Output the (x, y) coordinate of the center of the cell containing the given text.  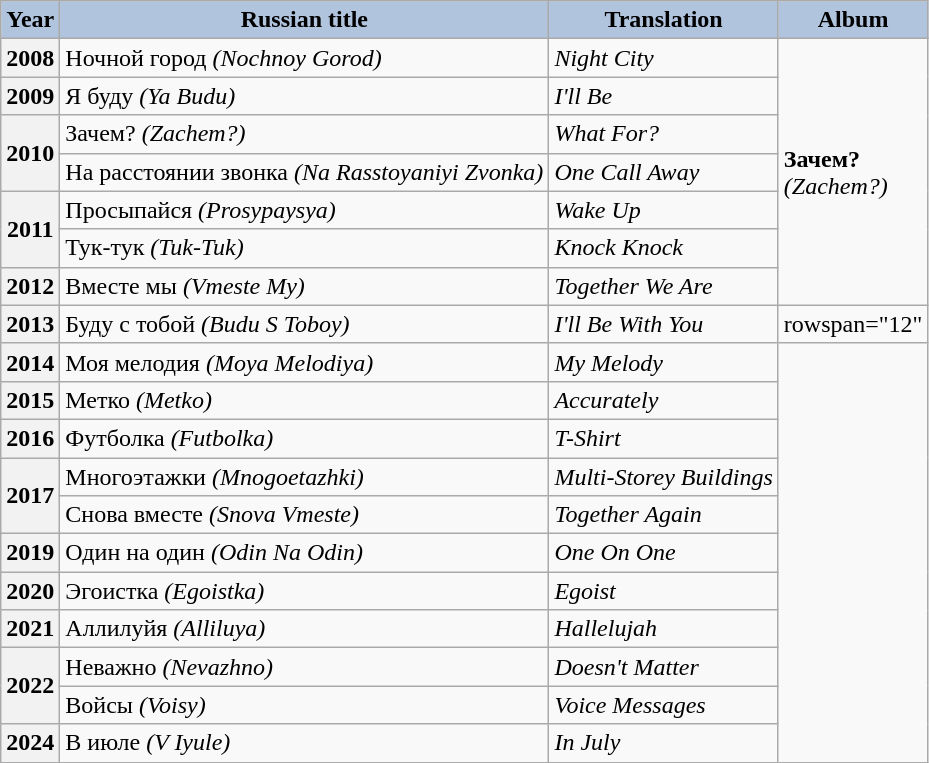
2010 (30, 153)
Многоэтажки (Mnogoetazhki) (304, 477)
I'll Be With You (664, 324)
2014 (30, 362)
Night City (664, 58)
I'll Be (664, 96)
Футболка (Futbolka) (304, 438)
Тук-тук (Tuk-Tuk) (304, 248)
2016 (30, 438)
2015 (30, 400)
Войсы (Voisy) (304, 705)
Wake Up (664, 210)
In July (664, 743)
Зачем?(Zachem?) (853, 172)
Ночной город (Nochnoy Gorod) (304, 58)
2009 (30, 96)
Multi-Storey Buildings (664, 477)
Один на один (Odin Na Odin) (304, 553)
Voice Messages (664, 705)
One Call Away (664, 172)
Буду с тобой (Budu S Toboy) (304, 324)
2008 (30, 58)
Egoist (664, 591)
Моя мелодия (Moya Melodiya) (304, 362)
2022 (30, 686)
rowspan="12" (853, 324)
2024 (30, 743)
Снова вместе (Snova Vmeste) (304, 515)
2017 (30, 496)
Неважно (Nevazhno) (304, 667)
2021 (30, 629)
My Melody (664, 362)
Я буду (Ya Budu) (304, 96)
Метко (Metko) (304, 400)
Russian title (304, 20)
2011 (30, 229)
Knock Knock (664, 248)
Эгоистка (Egoistka) (304, 591)
What For? (664, 134)
One On One (664, 553)
Doesn't Matter (664, 667)
2019 (30, 553)
Аллилуйя (Alliluya) (304, 629)
В июле (V Iyule) (304, 743)
Accurately (664, 400)
На расстоянии звонка (Na Rasstoyaniyi Zvonka) (304, 172)
Зачем? (Zachem?) (304, 134)
2013 (30, 324)
2012 (30, 286)
2020 (30, 591)
Together Again (664, 515)
Просыпайся (Prosypaysya) (304, 210)
Вместе мы (Vmeste My) (304, 286)
Together We Are (664, 286)
T-Shirt (664, 438)
Album (853, 20)
Year (30, 20)
Translation (664, 20)
Hallelujah (664, 629)
